Identify which cell holds the provided text, then report its (x, y) central coordinate. 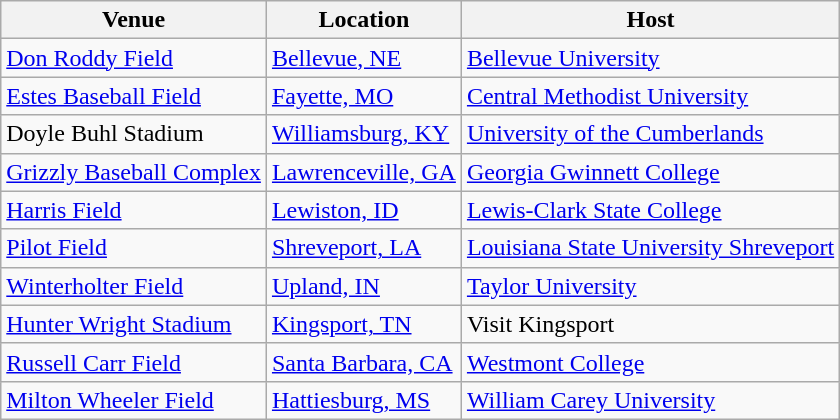
Doyle Buhl Stadium (134, 134)
Louisiana State University Shreveport (650, 248)
Host (650, 20)
Fayette, MO (364, 96)
Winterholter Field (134, 286)
Kingsport, TN (364, 324)
Georgia Gwinnett College (650, 172)
Visit Kingsport (650, 324)
Lawrenceville, GA (364, 172)
Bellevue University (650, 58)
Don Roddy Field (134, 58)
Central Methodist University (650, 96)
University of the Cumberlands (650, 134)
Upland, IN (364, 286)
Harris Field (134, 210)
Hunter Wright Stadium (134, 324)
Westmont College (650, 362)
Russell Carr Field (134, 362)
Milton Wheeler Field (134, 400)
Shreveport, LA (364, 248)
Venue (134, 20)
William Carey University (650, 400)
Santa Barbara, CA (364, 362)
Taylor University (650, 286)
Estes Baseball Field (134, 96)
Location (364, 20)
Grizzly Baseball Complex (134, 172)
Lewis-Clark State College (650, 210)
Lewiston, ID (364, 210)
Williamsburg, KY (364, 134)
Pilot Field (134, 248)
Hattiesburg, MS (364, 400)
Bellevue, NE (364, 58)
